Identify which cell holds the provided text, then report its (x, y) central coordinate. 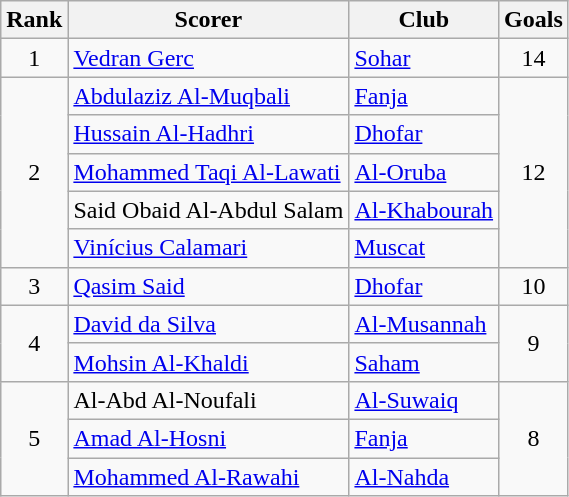
Club (424, 20)
Qasim Said (208, 286)
Hussain Al-Hadhri (208, 134)
Mohsin Al-Khaldi (208, 362)
Rank (34, 20)
10 (534, 286)
1 (34, 58)
Al-Abd Al-Noufali (208, 400)
Abdulaziz Al-Muqbali (208, 96)
Goals (534, 20)
Mohammed Al-Rawahi (208, 477)
Vinícius Calamari (208, 248)
Scorer (208, 20)
Al-Suwaiq (424, 400)
Vedran Gerc (208, 58)
Sohar (424, 58)
Al-Oruba (424, 172)
9 (534, 343)
14 (534, 58)
4 (34, 343)
8 (534, 438)
David da Silva (208, 324)
3 (34, 286)
Amad Al-Hosni (208, 438)
Saham (424, 362)
2 (34, 172)
Said Obaid Al-Abdul Salam (208, 210)
Al-Musannah (424, 324)
Al-Khabourah (424, 210)
Mohammed Taqi Al-Lawati (208, 172)
Muscat (424, 248)
5 (34, 438)
12 (534, 172)
Al-Nahda (424, 477)
